Return the (x, y) coordinate for the center point of the cell that contains the specified text.  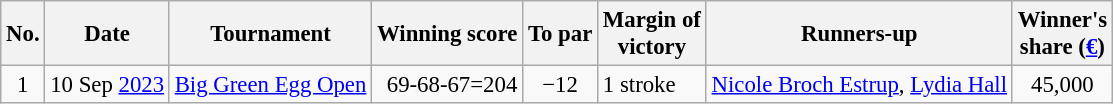
No. (23, 34)
Nicole Broch Estrup, Lydia Hall (859, 85)
Winning score (448, 34)
−12 (560, 85)
45,000 (1062, 85)
10 Sep 2023 (107, 85)
69-68-67=204 (448, 85)
Date (107, 34)
Margin ofvictory (652, 34)
Tournament (270, 34)
Big Green Egg Open (270, 85)
To par (560, 34)
Runners-up (859, 34)
Winner'sshare (€) (1062, 34)
1 stroke (652, 85)
1 (23, 85)
